Locate the cell with the specified text and output its (X, Y) center coordinate. 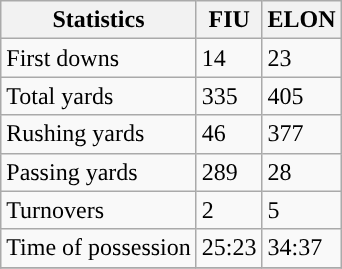
Passing yards (99, 172)
28 (302, 172)
405 (302, 96)
Total yards (99, 96)
34:37 (302, 248)
25:23 (229, 248)
377 (302, 134)
46 (229, 134)
Turnovers (99, 210)
5 (302, 210)
Rushing yards (99, 134)
335 (229, 96)
289 (229, 172)
ELON (302, 20)
Time of possession (99, 248)
23 (302, 58)
14 (229, 58)
FIU (229, 20)
2 (229, 210)
Statistics (99, 20)
First downs (99, 58)
